Scan for the cell matching the given text and deliver its (x, y) coordinate at center. 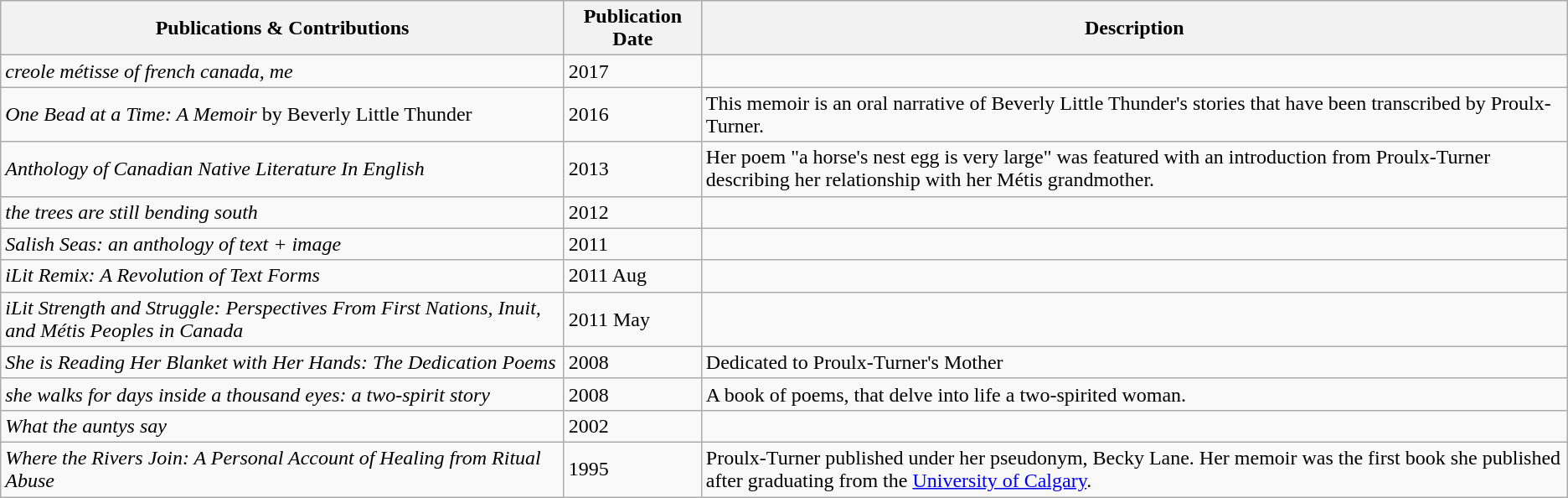
2011 May (632, 319)
2002 (632, 426)
Where the Rivers Join: A Personal Account of Healing from Ritual Abuse (283, 469)
iLit Remix: A Revolution of Text Forms (283, 276)
2011 Aug (632, 276)
1995 (632, 469)
creole métisse of french canada, me (283, 71)
Salish Seas: an anthology of text + image (283, 244)
Dedicated to Proulx-Turner's Mother (1134, 362)
iLit Strength and Struggle: Perspectives From First Nations, Inuit, and Métis Peoples in Canada (283, 319)
One Bead at a Time: A Memoir by Beverly Little Thunder (283, 114)
What the auntys say (283, 426)
Proulx-Turner published under her pseudonym, Becky Lane. Her memoir was the first book she published after graduating from the University of Calgary. (1134, 469)
A book of poems, that delve into life a two-spirited woman. (1134, 394)
This memoir is an oral narrative of Beverly Little Thunder's stories that have been transcribed by Proulx-Turner. (1134, 114)
2017 (632, 71)
2013 (632, 169)
She is Reading Her Blanket with Her Hands: The Dedication Poems (283, 362)
Publication Date (632, 29)
2012 (632, 212)
Description (1134, 29)
Publications & Contributions (283, 29)
she walks for days inside a thousand eyes: a two-spirit story (283, 394)
2011 (632, 244)
Anthology of Canadian Native Literature In English (283, 169)
the trees are still bending south (283, 212)
2016 (632, 114)
